For the text-containing cell, return its midpoint in (X, Y) coordinate format. 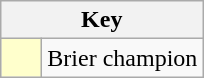
Brier champion (122, 58)
Key (102, 20)
